Scan for the cell matching the given text and deliver its (X, Y) coordinate at center. 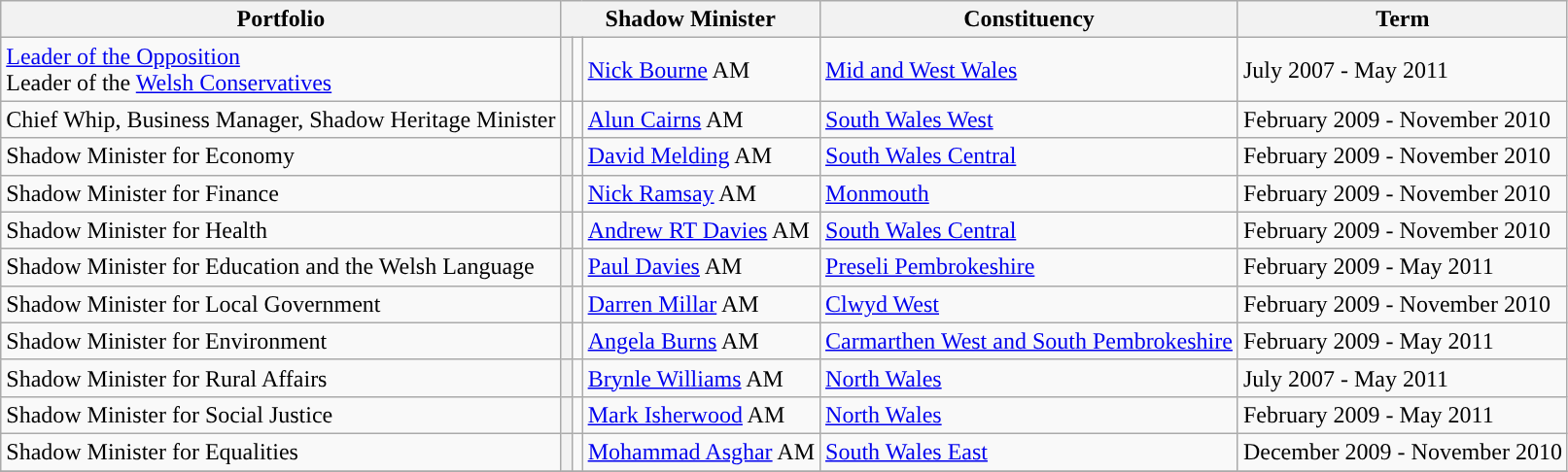
Leader of the Opposition Leader of the Welsh Conservatives (281, 70)
Portfolio (281, 19)
Brynle Williams AM (701, 378)
Shadow Minister for Environment (281, 341)
Chief Whip, Business Manager, Shadow Heritage Minister (281, 119)
December 2009 - November 2010 (1402, 452)
Andrew RT Davies AM (701, 230)
Darren Millar AM (701, 304)
Mid and West Wales (1029, 70)
Monmouth (1029, 193)
Mark Isherwood AM (701, 415)
Shadow Minister for Social Justice (281, 415)
Clwyd West (1029, 304)
Alun Cairns AM (701, 119)
David Melding AM (701, 156)
Shadow Minister for Education and the Welsh Language (281, 267)
South Wales East (1029, 452)
Shadow Minister for Economy (281, 156)
South Wales West (1029, 119)
Term (1402, 19)
Paul Davies AM (701, 267)
Preseli Pembrokeshire (1029, 267)
Shadow Minister for Finance (281, 193)
Angela Burns AM (701, 341)
Nick Ramsay AM (701, 193)
Mohammad Asghar AM (701, 452)
Shadow Minister for Equalities (281, 452)
Shadow Minister (690, 19)
Constituency (1029, 19)
Shadow Minister for Local Government (281, 304)
Nick Bourne AM (701, 70)
Shadow Minister for Health (281, 230)
Carmarthen West and South Pembrokeshire (1029, 341)
Shadow Minister for Rural Affairs (281, 378)
